Provide the (x, y) coordinate of the cell's center where the given text is located.  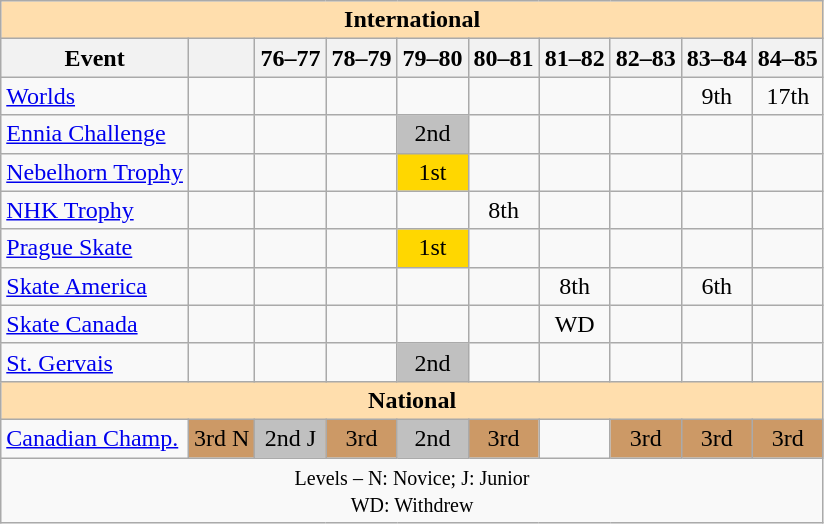
WD (574, 324)
81–82 (574, 58)
84–85 (788, 58)
National (412, 400)
82–83 (646, 58)
NHK Trophy (95, 210)
17th (788, 96)
International (412, 20)
79–80 (432, 58)
Nebelhorn Trophy (95, 172)
Event (95, 58)
Worlds (95, 96)
9th (716, 96)
Skate Canada (95, 324)
Canadian Champ. (95, 438)
76–77 (290, 58)
78–79 (362, 58)
Ennia Challenge (95, 134)
St. Gervais (95, 362)
83–84 (716, 58)
80–81 (504, 58)
Levels – N: Novice; J: Junior WD: Withdrew (412, 490)
2nd J (290, 438)
6th (716, 286)
Prague Skate (95, 248)
Skate America (95, 286)
3rd N (221, 438)
